Provide the [X, Y] coordinate of the cell's center where the given text is located.  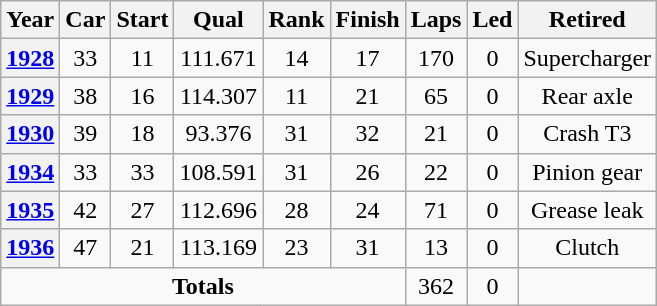
24 [368, 210]
1929 [30, 96]
42 [86, 210]
Crash T3 [588, 134]
32 [368, 134]
114.307 [218, 96]
Rank [296, 20]
108.591 [218, 172]
22 [436, 172]
Rear axle [588, 96]
Laps [436, 20]
28 [296, 210]
27 [142, 210]
Start [142, 20]
1930 [30, 134]
Finish [368, 20]
113.169 [218, 248]
362 [436, 286]
Supercharger [588, 58]
1934 [30, 172]
Led [492, 20]
23 [296, 248]
18 [142, 134]
71 [436, 210]
1936 [30, 248]
65 [436, 96]
Totals [203, 286]
Qual [218, 20]
Grease leak [588, 210]
1928 [30, 58]
17 [368, 58]
93.376 [218, 134]
Year [30, 20]
112.696 [218, 210]
Car [86, 20]
1935 [30, 210]
39 [86, 134]
13 [436, 248]
26 [368, 172]
14 [296, 58]
16 [142, 96]
111.671 [218, 58]
Pinion gear [588, 172]
38 [86, 96]
Retired [588, 20]
Clutch [588, 248]
47 [86, 248]
170 [436, 58]
